Return the (x, y) coordinate for the center point of the cell that contains the specified text.  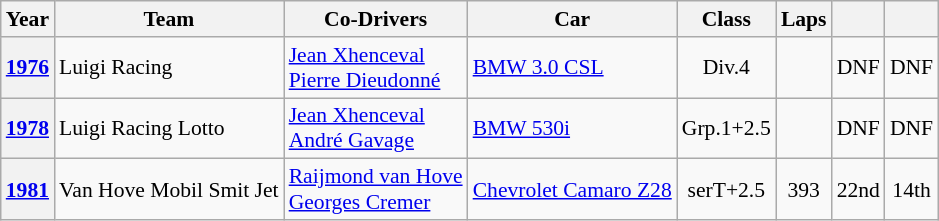
Class (726, 19)
22nd (858, 190)
BMW 530i (572, 128)
Grp.1+2.5 (726, 128)
Raijmond van Hove Georges Cremer (376, 190)
Jean Xhenceval Pierre Dieudonné (376, 68)
14th (912, 190)
Van Hove Mobil Smit Jet (169, 190)
1981 (28, 190)
Team (169, 19)
BMW 3.0 CSL (572, 68)
Luigi Racing (169, 68)
Div.4 (726, 68)
serT+2.5 (726, 190)
Chevrolet Camaro Z28 (572, 190)
393 (804, 190)
Year (28, 19)
1976 (28, 68)
Co-Drivers (376, 19)
1978 (28, 128)
Laps (804, 19)
Car (572, 19)
Jean Xhenceval André Gavage (376, 128)
Luigi Racing Lotto (169, 128)
